Locate the cell with the specified text and output its (X, Y) center coordinate. 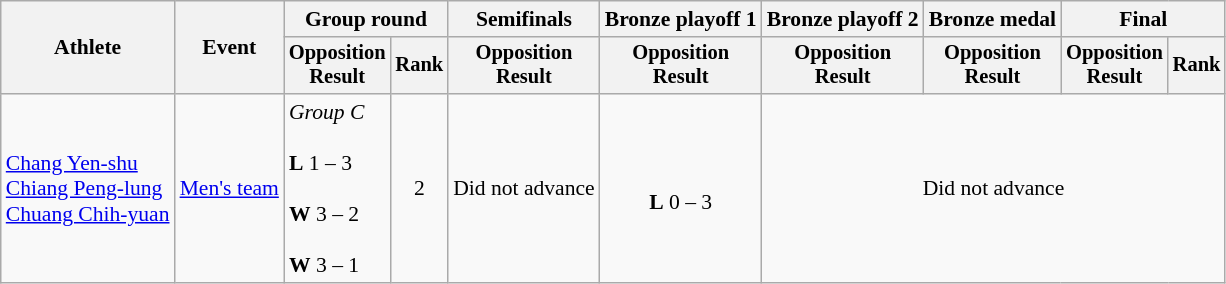
Men's team (230, 188)
Bronze playoff 2 (843, 19)
2 (419, 188)
Bronze medal (992, 19)
Chang Yen-shuChiang Peng-lungChuang Chih-yuan (88, 188)
Athlete (88, 48)
L 0 – 3 (681, 188)
Semifinals (524, 19)
Bronze playoff 1 (681, 19)
Event (230, 48)
Final (1143, 19)
Group CL 1 – 3W 3 – 2W 3 – 1 (338, 188)
Group round (366, 19)
